Capture the cell that displays the provided text and extract its [x, y] central coordinate. 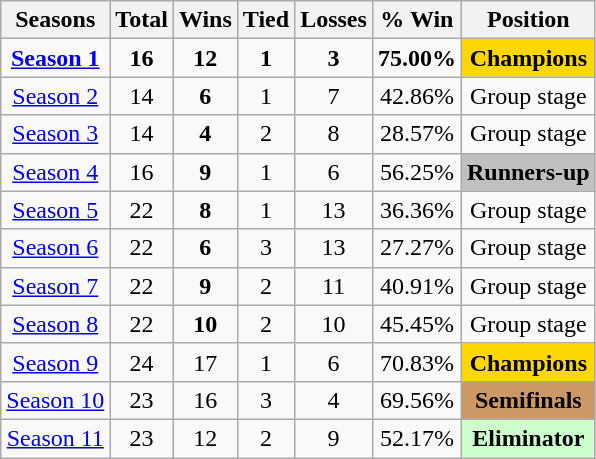
11 [334, 286]
Semifinals [528, 400]
45.45% [416, 324]
Season 8 [56, 324]
Seasons [56, 20]
28.57% [416, 134]
7 [334, 96]
Season 10 [56, 400]
Season 11 [56, 438]
Season 4 [56, 172]
36.36% [416, 210]
Position [528, 20]
69.56% [416, 400]
Losses [334, 20]
Total [142, 20]
Season 9 [56, 362]
Season 5 [56, 210]
42.86% [416, 96]
% Win [416, 20]
27.27% [416, 248]
52.17% [416, 438]
70.83% [416, 362]
Wins [205, 20]
Season 7 [56, 286]
Runners-up [528, 172]
40.91% [416, 286]
Season 6 [56, 248]
Season 2 [56, 96]
Tied [266, 20]
17 [205, 362]
Season 3 [56, 134]
56.25% [416, 172]
75.00% [416, 58]
Eliminator [528, 438]
Season 1 [56, 58]
24 [142, 362]
